Extract the [x, y] coordinate from the center of the cell holding the provided text.  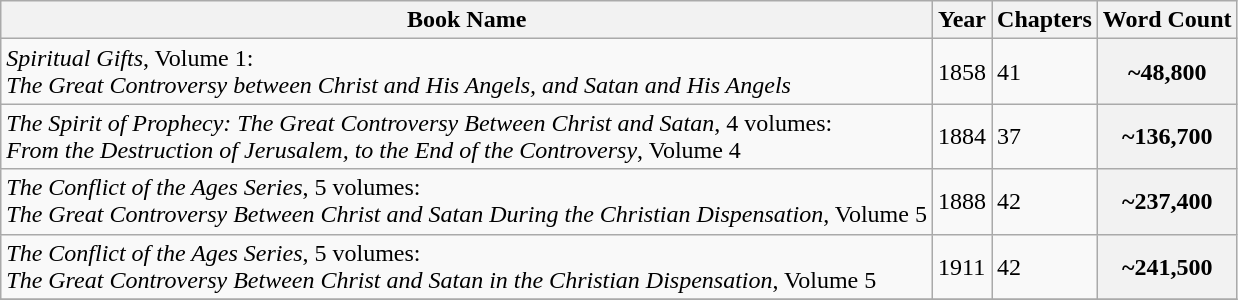
~241,500 [1167, 266]
The Conflict of the Ages Series, 5 volumes:The Great Controversy Between Christ and Satan During the Christian Dispensation, Volume 5 [467, 202]
The Conflict of the Ages Series, 5 volumes:The Great Controversy Between Christ and Satan in the Christian Dispensation, Volume 5 [467, 266]
~237,400 [1167, 202]
1858 [962, 72]
Chapters [1045, 20]
1911 [962, 266]
41 [1045, 72]
Book Name [467, 20]
1888 [962, 202]
37 [1045, 136]
Word Count [1167, 20]
Year [962, 20]
Spiritual Gifts, Volume 1:The Great Controversy between Christ and His Angels, and Satan and His Angels [467, 72]
~48,800 [1167, 72]
1884 [962, 136]
~136,700 [1167, 136]
